Return the [X, Y] coordinate for the center point of the cell that contains the specified text.  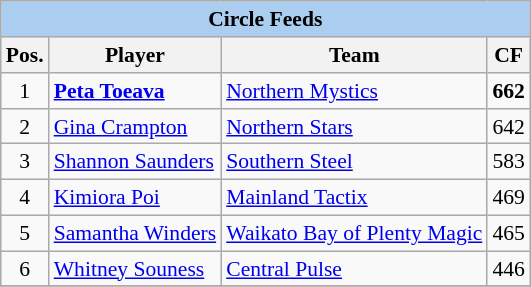
6 [25, 269]
1 [25, 91]
465 [508, 233]
469 [508, 197]
Team [354, 55]
Peta Toeava [136, 91]
446 [508, 269]
5 [25, 233]
Circle Feeds [266, 19]
Northern Mystics [354, 91]
Central Pulse [354, 269]
Northern Stars [354, 126]
Kimiora Poi [136, 197]
Southern Steel [354, 162]
Pos. [25, 55]
Mainland Tactix [354, 197]
Player [136, 55]
Whitney Souness [136, 269]
2 [25, 126]
Shannon Saunders [136, 162]
583 [508, 162]
3 [25, 162]
662 [508, 91]
Samantha Winders [136, 233]
Gina Crampton [136, 126]
Waikato Bay of Plenty Magic [354, 233]
CF [508, 55]
642 [508, 126]
4 [25, 197]
